Search for the cell housing the specified text and yield its [x, y] center coordinate. 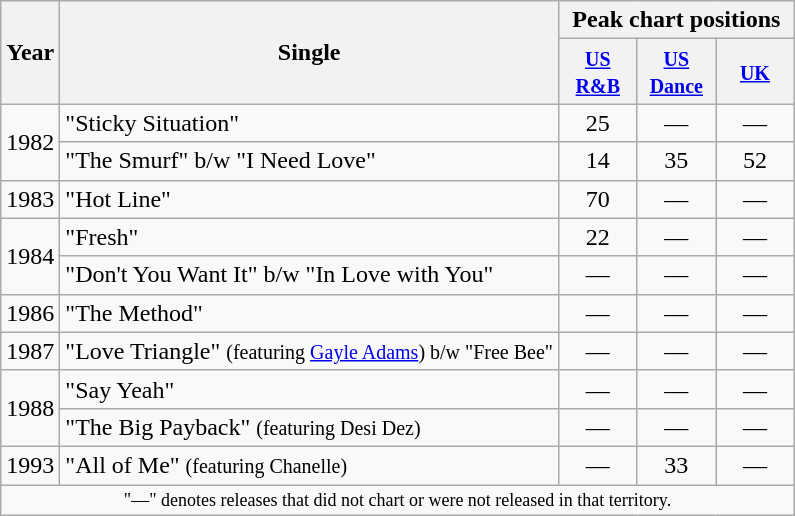
"Sticky Situation" [310, 123]
Year [30, 52]
1982 [30, 142]
1984 [30, 256]
"Love Triangle" (featuring Gayle Adams) b/w "Free Bee" [310, 351]
US Dance [676, 72]
35 [676, 161]
33 [676, 465]
"The Smurf" b/w "I Need Love" [310, 161]
1986 [30, 313]
1993 [30, 465]
1988 [30, 408]
14 [598, 161]
25 [598, 123]
70 [598, 199]
"—" denotes releases that did not chart or were not released in that territory. [398, 500]
"All of Me" (featuring Chanelle) [310, 465]
52 [756, 161]
"Hot Line" [310, 199]
"The Big Payback" (featuring Desi Dez) [310, 427]
UK [756, 72]
Peak chart positions [676, 20]
"The Method" [310, 313]
Single [310, 52]
"Don't You Want It" b/w "In Love with You" [310, 275]
"Fresh" [310, 237]
US R&B [598, 72]
1987 [30, 351]
"Say Yeah" [310, 389]
22 [598, 237]
1983 [30, 199]
